For the text-containing cell, return its midpoint in (X, Y) coordinate format. 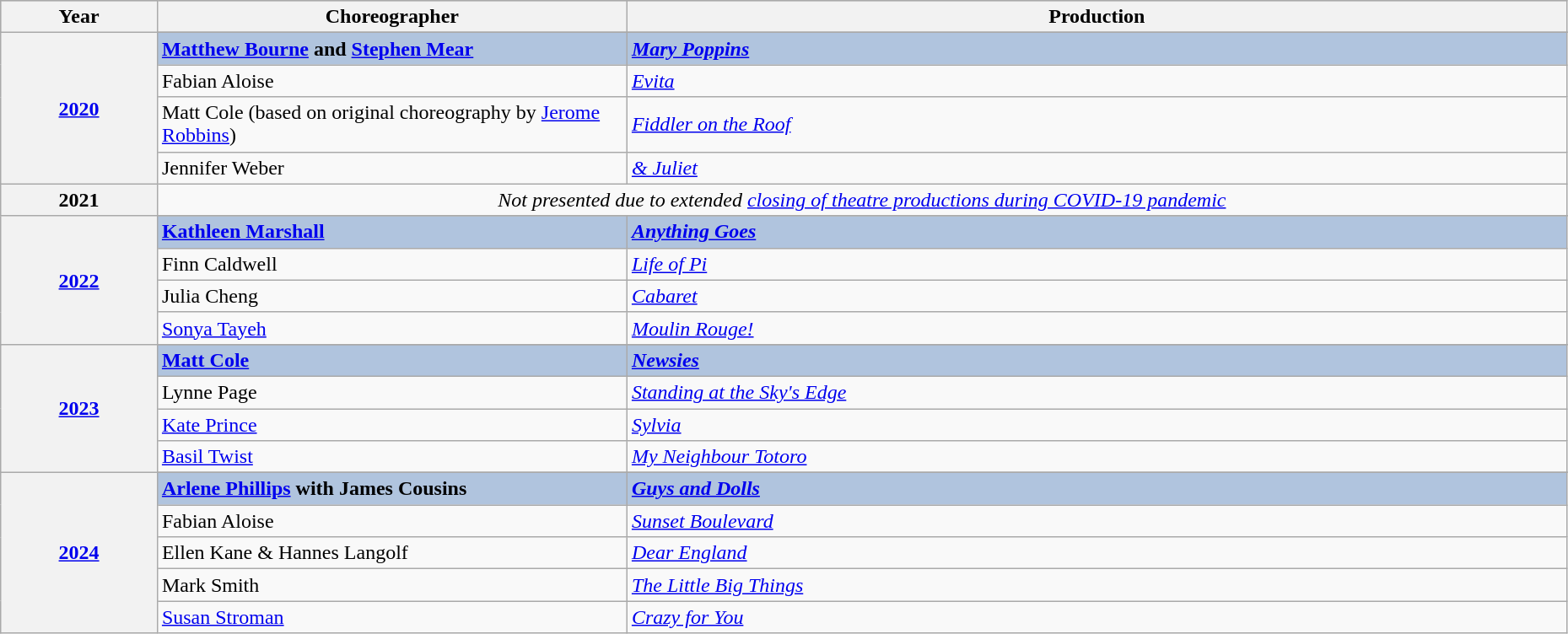
2020 (79, 108)
Arlene Phillips with James Cousins (391, 489)
Basil Twist (391, 457)
Evita (1097, 81)
Choreographer (391, 17)
Sonya Tayeh (391, 328)
Finn Caldwell (391, 264)
Matt Cole (391, 360)
Moulin Rouge! (1097, 328)
Kate Prince (391, 424)
Matthew Bourne and Stephen Mear (391, 49)
Not presented due to extended closing of theatre productions during COVID-19 pandemic (862, 200)
Anything Goes (1097, 232)
The Little Big Things (1097, 585)
2021 (79, 200)
2023 (79, 408)
Sylvia (1097, 424)
Julia Cheng (391, 296)
Standing at the Sky's Edge (1097, 392)
Fiddler on the Roof (1097, 125)
Susan Stroman (391, 617)
Kathleen Marshall (391, 232)
2022 (79, 280)
My Neighbour Totoro (1097, 457)
Crazy for You (1097, 617)
Newsies (1097, 360)
Matt Cole (based on original choreography by Jerome Robbins) (391, 125)
Lynne Page (391, 392)
Jennifer Weber (391, 168)
Year (79, 17)
Mark Smith (391, 585)
Ellen Kane & Hannes Langolf (391, 553)
2024 (79, 553)
Guys and Dolls (1097, 489)
Mary Poppins (1097, 49)
Production (1097, 17)
& Juliet (1097, 168)
Cabaret (1097, 296)
Life of Pi (1097, 264)
Sunset Boulevard (1097, 521)
Dear England (1097, 553)
